Locate the cell with the specified text and output its (X, Y) center coordinate. 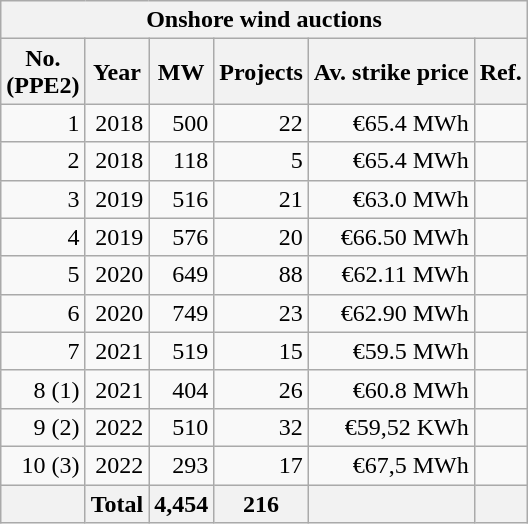
€59.5 MWh (391, 351)
749 (182, 313)
17 (262, 465)
22 (262, 123)
Av. strike price (391, 72)
649 (182, 275)
26 (262, 389)
88 (262, 275)
15 (262, 351)
216 (262, 503)
8 (1) (43, 389)
6 (43, 313)
€62.11 MWh (391, 275)
519 (182, 351)
€63.0 MWh (391, 199)
7 (43, 351)
Ref. (500, 72)
510 (182, 427)
21 (262, 199)
Total (117, 503)
Onshore wind auctions (264, 20)
€59,52 KWh (391, 427)
€62.90 MWh (391, 313)
€66.50 MWh (391, 237)
20 (262, 237)
€67,5 MWh (391, 465)
10 (3) (43, 465)
Year (117, 72)
23 (262, 313)
404 (182, 389)
€60.8 MWh (391, 389)
576 (182, 237)
3 (43, 199)
2 (43, 161)
32 (262, 427)
4,454 (182, 503)
MW (182, 72)
500 (182, 123)
118 (182, 161)
No. (PPE2) (43, 72)
293 (182, 465)
1 (43, 123)
Projects (262, 72)
4 (43, 237)
9 (2) (43, 427)
516 (182, 199)
